Capture the cell that displays the provided text and extract its (X, Y) central coordinate. 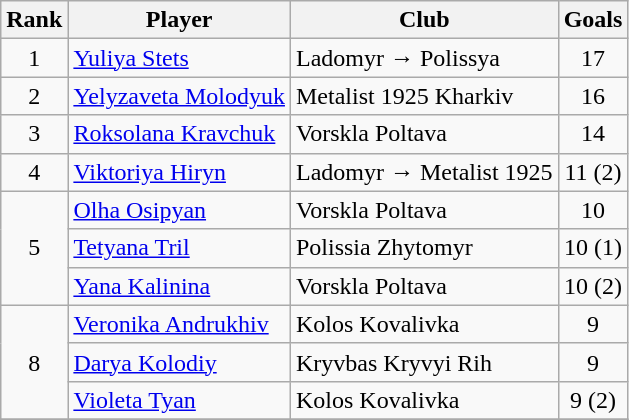
Ladomyr → Polissya (424, 58)
Player (180, 20)
Yuliya Stets (180, 58)
Rank (34, 20)
10 (1) (593, 248)
3 (34, 134)
4 (34, 172)
8 (34, 362)
Yana Kalinina (180, 286)
Goals (593, 20)
Darya Kolodiy (180, 362)
11 (2) (593, 172)
Polissia Zhytomyr (424, 248)
Veronika Andrukhiv (180, 324)
10 (2) (593, 286)
Olha Osipyan (180, 210)
1 (34, 58)
10 (593, 210)
17 (593, 58)
Violeta Tyan (180, 400)
Viktoriya Hiryn (180, 172)
16 (593, 96)
Kryvbas Kryvyi Rih (424, 362)
Roksolana Kravchuk (180, 134)
Yelyzaveta Molodyuk (180, 96)
Ladomyr → Metalist 1925 (424, 172)
Tetyana Tril (180, 248)
5 (34, 248)
Club (424, 20)
2 (34, 96)
Metalist 1925 Kharkiv (424, 96)
14 (593, 134)
9 (2) (593, 400)
